Identify which cell holds the provided text, then report its (x, y) central coordinate. 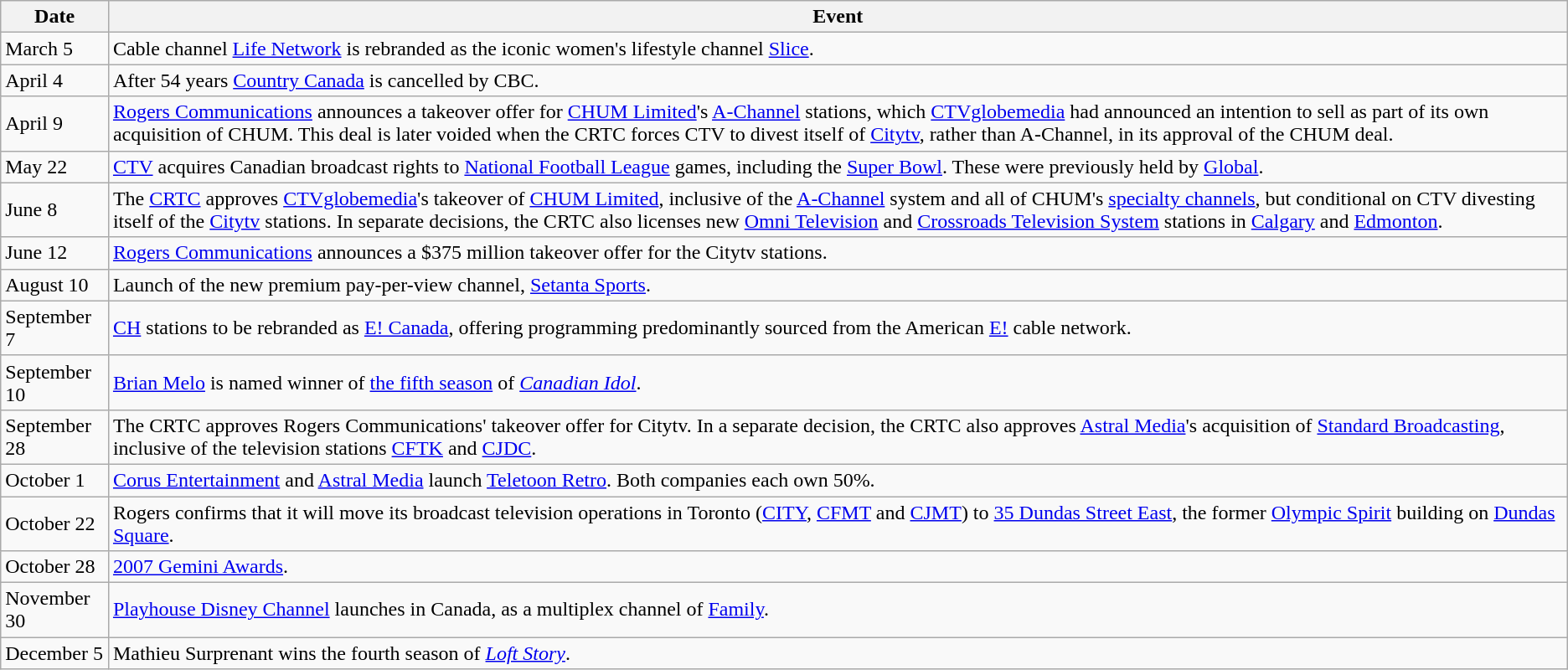
June 8 (55, 209)
Launch of the new premium pay-per-view channel, Setanta Sports. (838, 285)
Mathieu Surprenant wins the fourth season of Loft Story. (838, 653)
After 54 years Country Canada is cancelled by CBC. (838, 80)
Cable channel Life Network is rebranded as the iconic women's lifestyle channel Slice. (838, 49)
March 5 (55, 49)
Corus Entertainment and Astral Media launch Teletoon Retro. Both companies each own 50%. (838, 480)
CH stations to be rebranded as E! Canada, offering programming predominantly sourced from the American E! cable network. (838, 328)
Rogers Communications announces a $375 million takeover offer for the Citytv stations. (838, 253)
October 22 (55, 523)
Date (55, 17)
November 30 (55, 610)
October 1 (55, 480)
August 10 (55, 285)
September 7 (55, 328)
Brian Melo is named winner of the fifth season of Canadian Idol. (838, 382)
December 5 (55, 653)
May 22 (55, 167)
April 4 (55, 80)
Playhouse Disney Channel launches in Canada, as a multiplex channel of Family. (838, 610)
October 28 (55, 567)
2007 Gemini Awards. (838, 567)
June 12 (55, 253)
CTV acquires Canadian broadcast rights to National Football League games, including the Super Bowl. These were previously held by Global. (838, 167)
Event (838, 17)
September 10 (55, 382)
April 9 (55, 124)
September 28 (55, 437)
